Scan for the cell matching the given text and deliver its [X, Y] coordinate at center. 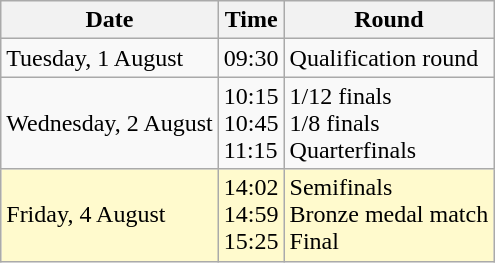
Semifinals Bronze medal match Final [389, 215]
10:15 10:45 11:15 [251, 123]
Round [389, 20]
Wednesday, 2 August [110, 123]
09:30 [251, 58]
Friday, 4 August [110, 215]
Time [251, 20]
Qualification round [389, 58]
Tuesday, 1 August [110, 58]
Date [110, 20]
14:02 14:59 15:25 [251, 215]
1/12 finals 1/8 finals Quarterfinals [389, 123]
